Determine the [X, Y] coordinate at the center of the cell enclosing the given text.  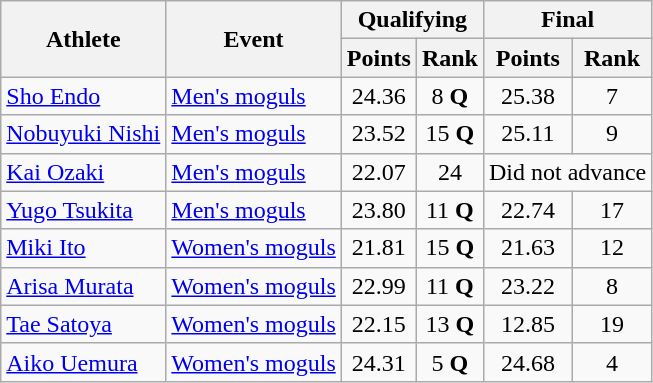
21.81 [378, 248]
4 [612, 362]
24.31 [378, 362]
Yugo Tsukita [84, 210]
17 [612, 210]
21.63 [528, 248]
12.85 [528, 324]
Sho Endo [84, 96]
7 [612, 96]
5 Q [450, 362]
8 Q [450, 96]
25.11 [528, 134]
23.22 [528, 286]
24 [450, 172]
19 [612, 324]
Athlete [84, 39]
Nobuyuki Nishi [84, 134]
Arisa Murata [84, 286]
24.36 [378, 96]
24.68 [528, 362]
22.15 [378, 324]
23.80 [378, 210]
Did not advance [567, 172]
12 [612, 248]
25.38 [528, 96]
Event [254, 39]
Tae Satoya [84, 324]
Qualifying [412, 20]
22.74 [528, 210]
22.07 [378, 172]
22.99 [378, 286]
Final [567, 20]
9 [612, 134]
8 [612, 286]
13 Q [450, 324]
23.52 [378, 134]
Miki Ito [84, 248]
Kai Ozaki [84, 172]
Aiko Uemura [84, 362]
